For the text-containing cell, return its midpoint in [x, y] coordinate format. 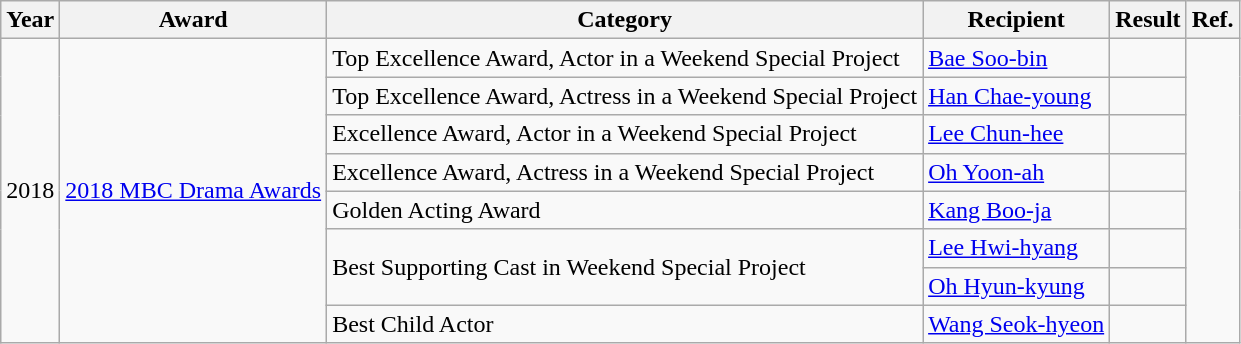
Category [625, 20]
Result [1148, 20]
Ref. [1212, 20]
Golden Acting Award [625, 210]
Bae Soo-bin [1016, 58]
Excellence Award, Actor in a Weekend Special Project [625, 134]
Wang Seok-hyeon [1016, 324]
Excellence Award, Actress in a Weekend Special Project [625, 172]
Best Child Actor [625, 324]
Year [30, 20]
Oh Yoon-ah [1016, 172]
Han Chae-young [1016, 96]
2018 MBC Drama Awards [194, 191]
Top Excellence Award, Actress in a Weekend Special Project [625, 96]
Lee Hwi-hyang [1016, 248]
Recipient [1016, 20]
Award [194, 20]
Kang Boo-ja [1016, 210]
Top Excellence Award, Actor in a Weekend Special Project [625, 58]
Oh Hyun-kyung [1016, 286]
Best Supporting Cast in Weekend Special Project [625, 267]
Lee Chun-hee [1016, 134]
2018 [30, 191]
